Detect which cell encompasses the target text, then output its (x, y) center coordinate. 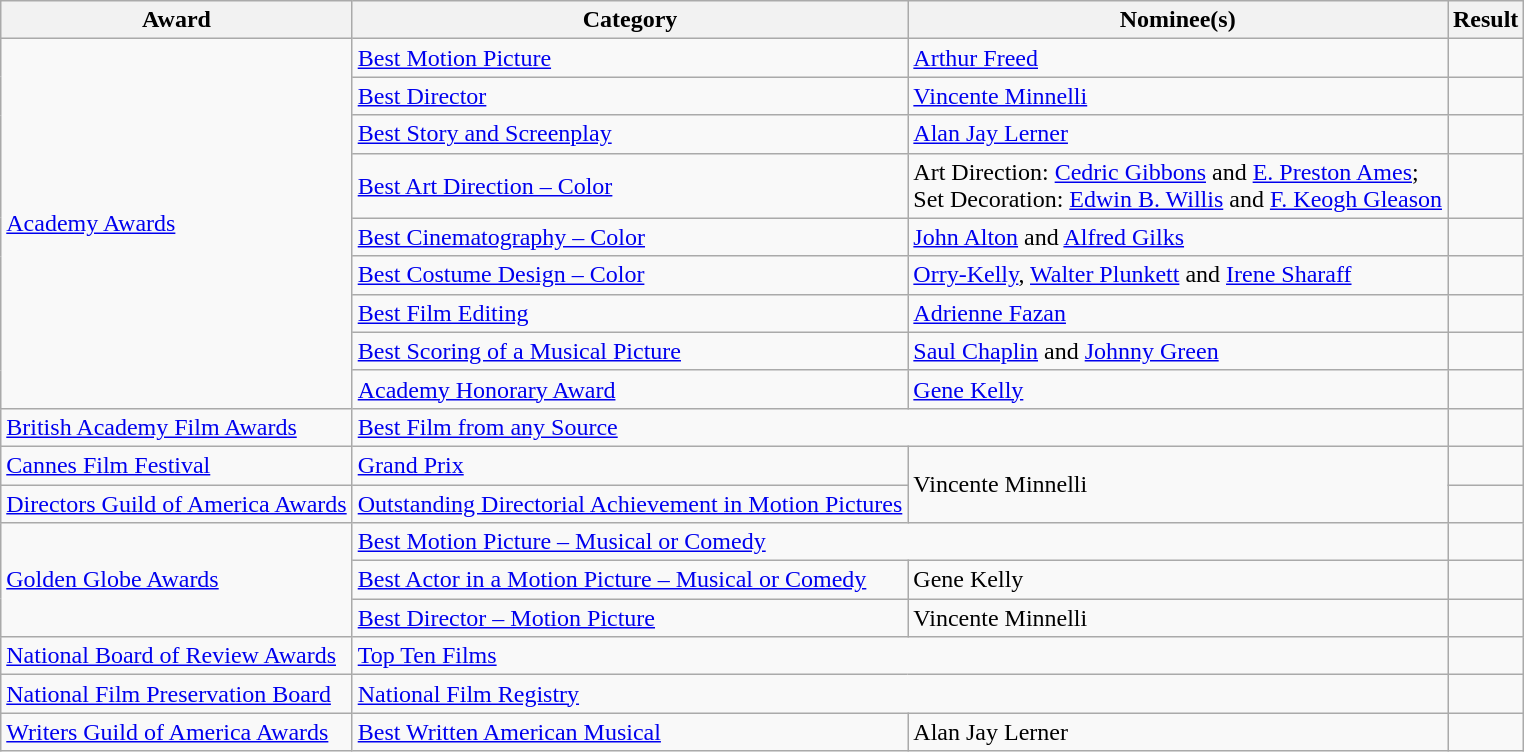
Category (630, 20)
Academy Awards (176, 224)
Cannes Film Festival (176, 465)
Directors Guild of America Awards (176, 503)
Arthur Freed (1178, 58)
Art Direction: Cedric Gibbons and E. Preston Ames; Set Decoration: Edwin B. Willis and F. Keogh Gleason (1178, 186)
Best Art Direction – Color (630, 186)
Outstanding Directorial Achievement in Motion Pictures (630, 503)
Best Motion Picture – Musical or Comedy (900, 542)
British Academy Film Awards (176, 427)
Orry-Kelly, Walter Plunkett and Irene Sharaff (1178, 275)
National Film Registry (900, 694)
Golden Globe Awards (176, 580)
Best Director (630, 96)
Writers Guild of America Awards (176, 732)
Best Film from any Source (900, 427)
Best Film Editing (630, 313)
Best Actor in a Motion Picture – Musical or Comedy (630, 580)
Best Director – Motion Picture (630, 618)
Adrienne Fazan (1178, 313)
Award (176, 20)
John Alton and Alfred Gilks (1178, 237)
Best Written American Musical (630, 732)
Best Story and Screenplay (630, 134)
Saul Chaplin and Johnny Green (1178, 351)
Best Cinematography – Color (630, 237)
Best Scoring of a Musical Picture (630, 351)
National Film Preservation Board (176, 694)
Result (1486, 20)
Grand Prix (630, 465)
Top Ten Films (900, 656)
Best Motion Picture (630, 58)
Best Costume Design – Color (630, 275)
National Board of Review Awards (176, 656)
Nominee(s) (1178, 20)
Academy Honorary Award (630, 389)
